Scan for the cell matching the given text and deliver its (X, Y) coordinate at center. 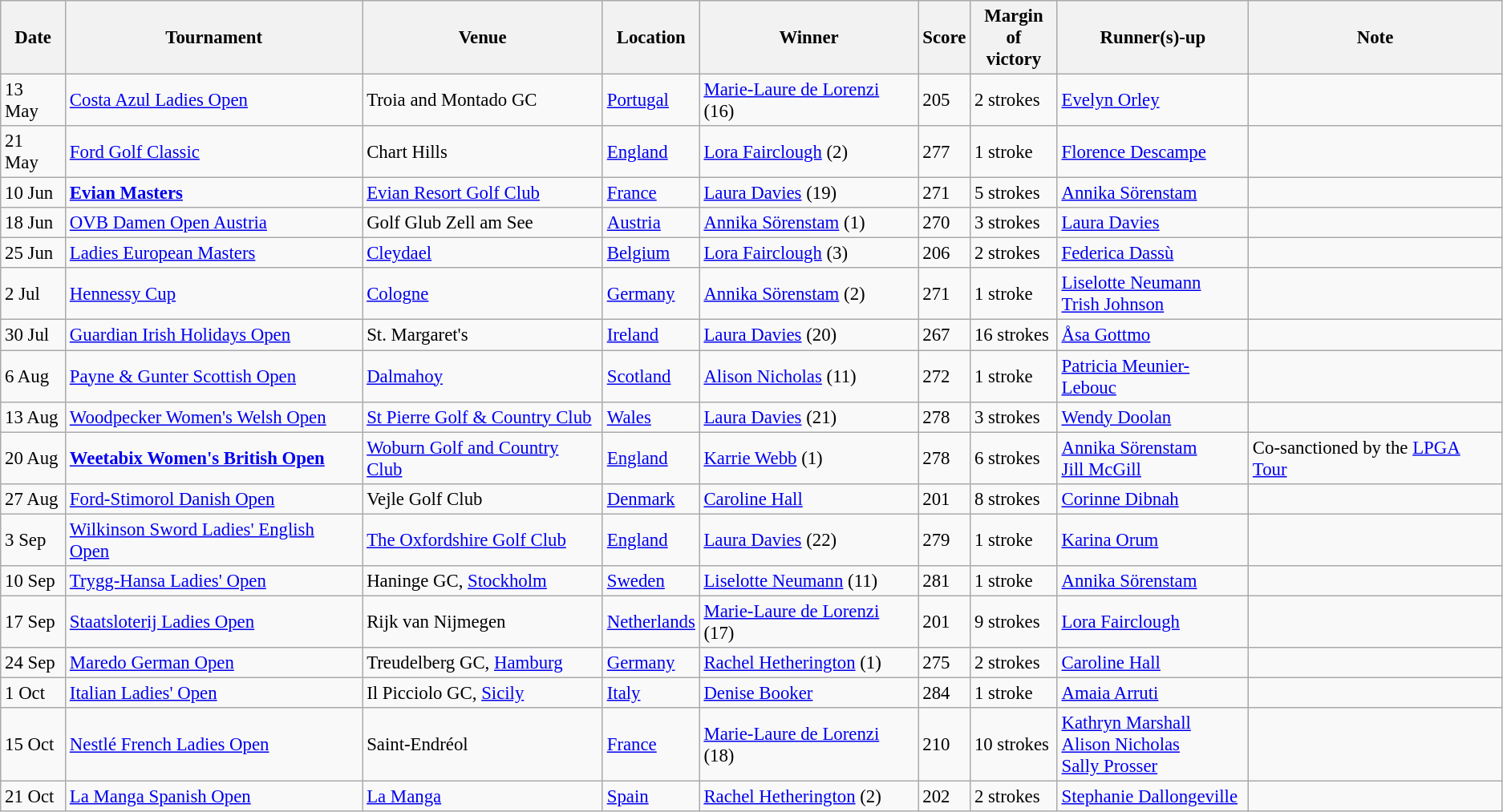
Cologne (483, 293)
272 (945, 377)
Note (1375, 38)
Ladies European Masters (214, 253)
Liselotte Neumann Trish Johnson (1153, 293)
Venue (483, 38)
Italy (651, 693)
21 May (34, 152)
Dalmahoy (483, 377)
Maredo German Open (214, 663)
284 (945, 693)
Spain (651, 797)
25 Jun (34, 253)
Nestlé French Ladies Open (214, 745)
Laura Davies (20) (808, 335)
Winner (808, 38)
267 (945, 335)
Stephanie Dallongeville (1153, 797)
Lora Fairclough (1153, 622)
Amaia Arruti (1153, 693)
Runner(s)-up (1153, 38)
Laura Davies (1153, 223)
15 Oct (34, 745)
6 Aug (34, 377)
Wilkinson Sword Ladies' English Open (214, 540)
Location (651, 38)
3 Sep (34, 540)
Margin ofvictory (1014, 38)
Date (34, 38)
Federica Dassù (1153, 253)
Marie-Laure de Lorenzi (17) (808, 622)
Rijk van Nijmegen (483, 622)
Alison Nicholas (11) (808, 377)
281 (945, 581)
Ford-Stimorol Danish Open (214, 499)
Scotland (651, 377)
Evelyn Orley (1153, 101)
Wales (651, 417)
Wendy Doolan (1153, 417)
Denise Booker (808, 693)
The Oxfordshire Golf Club (483, 540)
27 Aug (34, 499)
Laura Davies (19) (808, 193)
Tournament (214, 38)
10 Jun (34, 193)
Il Picciolo GC, Sicily (483, 693)
Åsa Gottmo (1153, 335)
Denmark (651, 499)
Portugal (651, 101)
Woburn Golf and Country Club (483, 459)
Cleydael (483, 253)
6 strokes (1014, 459)
Golf Glub Zell am See (483, 223)
St. Margaret's (483, 335)
Chart Hills (483, 152)
21 Oct (34, 797)
La Manga Spanish Open (214, 797)
Hennessy Cup (214, 293)
10 strokes (1014, 745)
Saint-Endréol (483, 745)
Woodpecker Women's Welsh Open (214, 417)
Florence Descampe (1153, 152)
Staatsloterij Ladies Open (214, 622)
Haninge GC, Stockholm (483, 581)
Lora Fairclough (2) (808, 152)
16 strokes (1014, 335)
Liselotte Neumann (11) (808, 581)
Sweden (651, 581)
Austria (651, 223)
20 Aug (34, 459)
Annika Sörenstam Jill McGill (1153, 459)
Score (945, 38)
9 strokes (1014, 622)
Troia and Montado GC (483, 101)
Evian Resort Golf Club (483, 193)
Annika Sörenstam (1) (808, 223)
270 (945, 223)
Laura Davies (22) (808, 540)
202 (945, 797)
10 Sep (34, 581)
275 (945, 663)
277 (945, 152)
13 May (34, 101)
Evian Masters (214, 193)
Payne & Gunter Scottish Open (214, 377)
18 Jun (34, 223)
Rachel Hetherington (1) (808, 663)
24 Sep (34, 663)
Patricia Meunier-Lebouc (1153, 377)
206 (945, 253)
Corinne Dibnah (1153, 499)
Vejle Golf Club (483, 499)
Marie-Laure de Lorenzi (18) (808, 745)
Marie-Laure de Lorenzi (16) (808, 101)
Co-sanctioned by the LPGA Tour (1375, 459)
St Pierre Golf & Country Club (483, 417)
OVB Damen Open Austria (214, 223)
Belgium (651, 253)
Weetabix Women's British Open (214, 459)
Kathryn Marshall Alison Nicholas Sally Prosser (1153, 745)
17 Sep (34, 622)
Laura Davies (21) (808, 417)
1 Oct (34, 693)
279 (945, 540)
Netherlands (651, 622)
13 Aug (34, 417)
Annika Sörenstam (2) (808, 293)
30 Jul (34, 335)
Treudelberg GC, Hamburg (483, 663)
210 (945, 745)
Italian Ladies' Open (214, 693)
2 Jul (34, 293)
Guardian Irish Holidays Open (214, 335)
Karina Orum (1153, 540)
5 strokes (1014, 193)
Lora Fairclough (3) (808, 253)
8 strokes (1014, 499)
Ford Golf Classic (214, 152)
Karrie Webb (1) (808, 459)
Costa Azul Ladies Open (214, 101)
Ireland (651, 335)
Trygg-Hansa Ladies' Open (214, 581)
205 (945, 101)
La Manga (483, 797)
Rachel Hetherington (2) (808, 797)
